Pinpoint the cell where the given text exists, returning its [X, Y] midpoint coordinate. 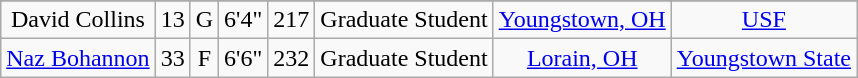
USF [764, 20]
Naz Bohannon [78, 58]
F [204, 58]
33 [172, 58]
217 [292, 20]
David Collins [78, 20]
Youngstown, OH [582, 20]
Lorain, OH [582, 58]
232 [292, 58]
6'4" [244, 20]
Youngstown State [764, 58]
G [204, 20]
6'6" [244, 58]
13 [172, 20]
